Pinpoint the cell where the given text exists, returning its [x, y] midpoint coordinate. 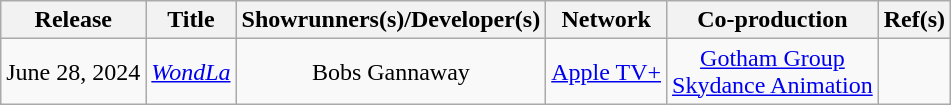
Ref(s) [914, 20]
Co-production [773, 20]
Bobs Gannaway [391, 72]
Showrunners(s)/Developer(s) [391, 20]
Gotham GroupSkydance Animation [773, 72]
Release [74, 20]
WondLa [191, 72]
Apple TV+ [606, 72]
Network [606, 20]
June 28, 2024 [74, 72]
Title [191, 20]
